Scan for the cell matching the given text and deliver its [X, Y] coordinate at center. 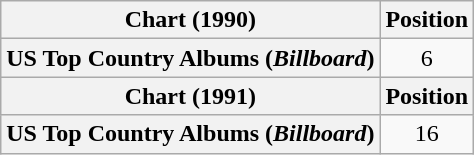
16 [427, 134]
Chart (1990) [190, 20]
6 [427, 58]
Chart (1991) [190, 96]
